Detect which cell encompasses the target text, then output its (X, Y) center coordinate. 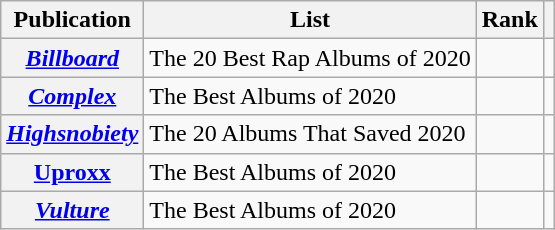
Complex (72, 96)
The 20 Best Rap Albums of 2020 (310, 58)
Highsnobiety (72, 134)
List (310, 20)
Rank (510, 20)
Vulture (72, 210)
Uproxx (72, 172)
The 20 Albums That Saved 2020 (310, 134)
Billboard (72, 58)
Publication (72, 20)
